From the cell containing the given text, extract its center point as [x, y] coordinate. 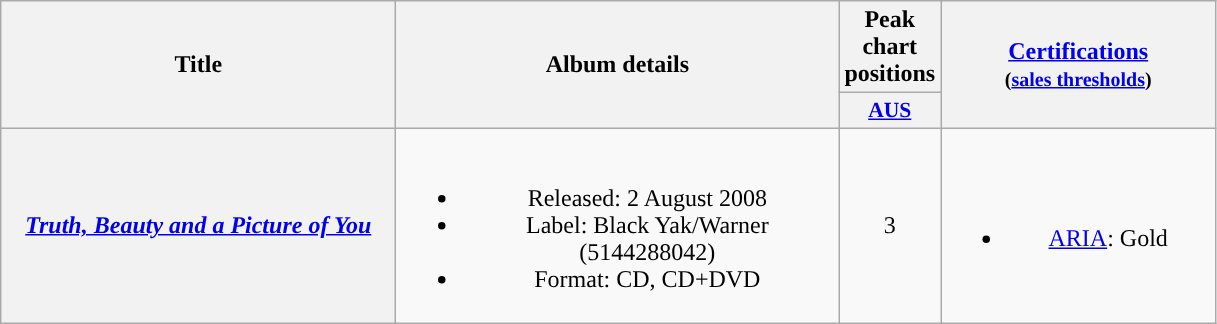
ARIA: Gold [1078, 225]
Peak chart positions [890, 47]
Album details [618, 65]
3 [890, 225]
Title [198, 65]
Released: 2 August 2008Label: Black Yak/Warner (5144288042)Format: CD, CD+DVD [618, 225]
AUS [890, 111]
Certifications(sales thresholds) [1078, 65]
Truth, Beauty and a Picture of You [198, 225]
